Locate the cell with the specified text and output its (x, y) center coordinate. 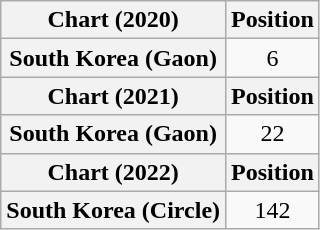
Chart (2021) (114, 96)
22 (273, 134)
6 (273, 58)
142 (273, 210)
South Korea (Circle) (114, 210)
Chart (2022) (114, 172)
Chart (2020) (114, 20)
